Find where the given text appears and provide that cell's center as (x, y) coordinate. 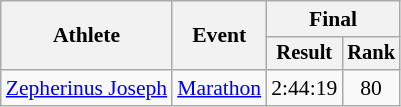
Athlete (86, 36)
Final (333, 19)
Rank (371, 54)
2:44:19 (304, 88)
80 (371, 88)
Marathon (219, 88)
Zepherinus Joseph (86, 88)
Result (304, 54)
Event (219, 36)
